Detect which cell encompasses the target text, then output its [X, Y] center coordinate. 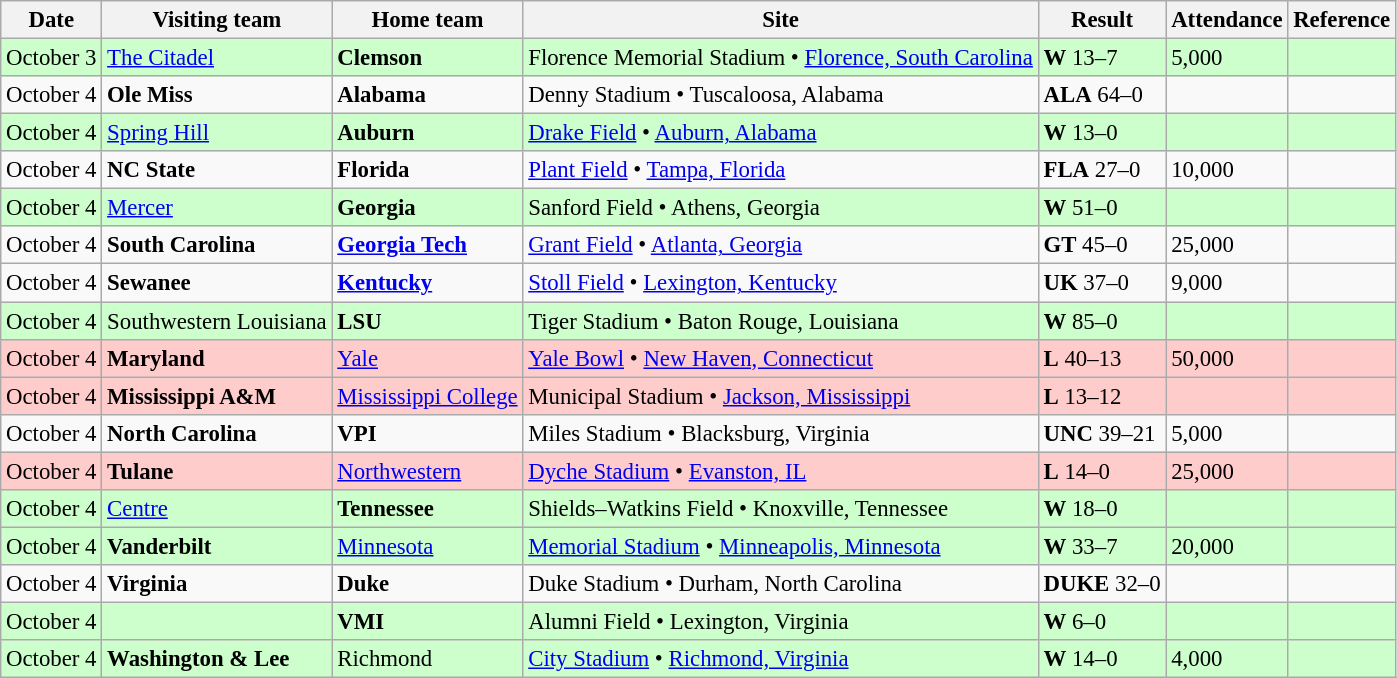
Richmond [428, 659]
North Carolina [217, 433]
Reference [1342, 20]
DUKE 32–0 [1102, 584]
Clemson [428, 58]
Mississippi College [428, 396]
W 13–0 [1102, 133]
Miles Stadium • Blacksburg, Virginia [780, 433]
W 51–0 [1102, 208]
L 14–0 [1102, 471]
L 40–13 [1102, 358]
Florence Memorial Stadium • Florence, South Carolina [780, 58]
FLA 27–0 [1102, 170]
Duke Stadium • Durham, North Carolina [780, 584]
W 85–0 [1102, 321]
20,000 [1227, 546]
UNC 39–21 [1102, 433]
Vanderbilt [217, 546]
Alumni Field • Lexington, Virginia [780, 621]
Georgia Tech [428, 245]
Tennessee [428, 509]
Date [52, 20]
4,000 [1227, 659]
10,000 [1227, 170]
Ole Miss [217, 95]
Northwestern [428, 471]
Centre [217, 509]
Site [780, 20]
Sewanee [217, 283]
Spring Hill [217, 133]
Denny Stadium • Tuscaloosa, Alabama [780, 95]
W 18–0 [1102, 509]
ALA 64–0 [1102, 95]
Grant Field • Atlanta, Georgia [780, 245]
Attendance [1227, 20]
Drake Field • Auburn, Alabama [780, 133]
Mississippi A&M [217, 396]
Washington & Lee [217, 659]
W 6–0 [1102, 621]
Yale Bowl • New Haven, Connecticut [780, 358]
October 3 [52, 58]
Home team [428, 20]
Plant Field • Tampa, Florida [780, 170]
Tulane [217, 471]
City Stadium • Richmond, Virginia [780, 659]
VPI [428, 433]
Alabama [428, 95]
Visiting team [217, 20]
VMI [428, 621]
Mercer [217, 208]
Memorial Stadium • Minneapolis, Minnesota [780, 546]
Shields–Watkins Field • Knoxville, Tennessee [780, 509]
50,000 [1227, 358]
Georgia [428, 208]
LSU [428, 321]
W 14–0 [1102, 659]
Result [1102, 20]
The Citadel [217, 58]
W 33–7 [1102, 546]
Maryland [217, 358]
W 13–7 [1102, 58]
UK 37–0 [1102, 283]
Florida [428, 170]
Kentucky [428, 283]
Virginia [217, 584]
Duke [428, 584]
Municipal Stadium • Jackson, Mississippi [780, 396]
Stoll Field • Lexington, Kentucky [780, 283]
Auburn [428, 133]
South Carolina [217, 245]
Southwestern Louisiana [217, 321]
Yale [428, 358]
Dyche Stadium • Evanston, IL [780, 471]
GT 45–0 [1102, 245]
Tiger Stadium • Baton Rouge, Louisiana [780, 321]
9,000 [1227, 283]
Sanford Field • Athens, Georgia [780, 208]
NC State [217, 170]
Minnesota [428, 546]
L 13–12 [1102, 396]
